Find where the given text appears and provide that cell's center as (X, Y) coordinate. 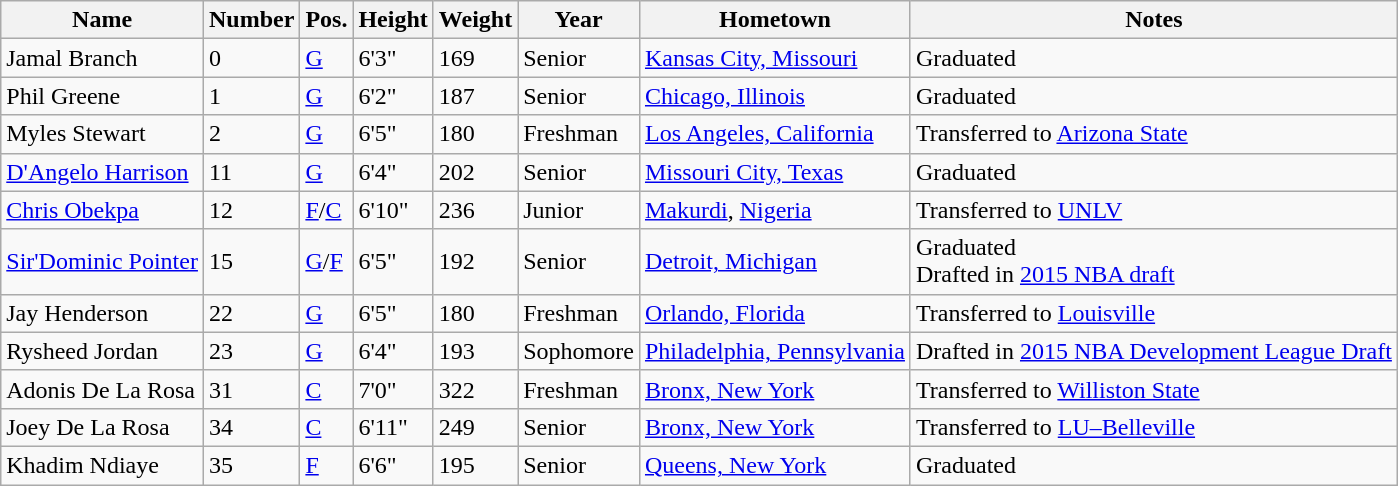
6'6" (393, 465)
Missouri City, Texas (774, 172)
Khadim Ndiaye (102, 465)
F (326, 465)
Adonis De La Rosa (102, 389)
23 (251, 351)
6'3" (393, 58)
Joey De La Rosa (102, 427)
Philadelphia, Pennsylvania (774, 351)
Jamal Branch (102, 58)
1 (251, 96)
Number (251, 20)
Year (579, 20)
169 (475, 58)
Pos. (326, 20)
Makurdi, Nigeria (774, 210)
Myles Stewart (102, 134)
22 (251, 313)
12 (251, 210)
Chris Obekpa (102, 210)
F/C (326, 210)
Kansas City, Missouri (774, 58)
6'11" (393, 427)
7'0" (393, 389)
Sir'Dominic Pointer (102, 262)
Transferred to LU–Belleville (1154, 427)
Transferred to UNLV (1154, 210)
195 (475, 465)
Name (102, 20)
Hometown (774, 20)
187 (475, 96)
Orlando, Florida (774, 313)
192 (475, 262)
Detroit, Michigan (774, 262)
15 (251, 262)
0 (251, 58)
Queens, New York (774, 465)
Transferred to Williston State (1154, 389)
Transferred to Arizona State (1154, 134)
Chicago, Illinois (774, 96)
G/F (326, 262)
236 (475, 210)
35 (251, 465)
D'Angelo Harrison (102, 172)
202 (475, 172)
322 (475, 389)
Jay Henderson (102, 313)
Sophomore (579, 351)
31 (251, 389)
Transferred to Louisville (1154, 313)
Phil Greene (102, 96)
2 (251, 134)
Notes (1154, 20)
Weight (475, 20)
11 (251, 172)
34 (251, 427)
Los Angeles, California (774, 134)
Drafted in 2015 NBA Development League Draft (1154, 351)
193 (475, 351)
6'10" (393, 210)
Graduated Drafted in 2015 NBA draft (1154, 262)
Height (393, 20)
Junior (579, 210)
6'2" (393, 96)
Rysheed Jordan (102, 351)
249 (475, 427)
